Determine the (X, Y) coordinate at the center of the cell enclosing the given text.  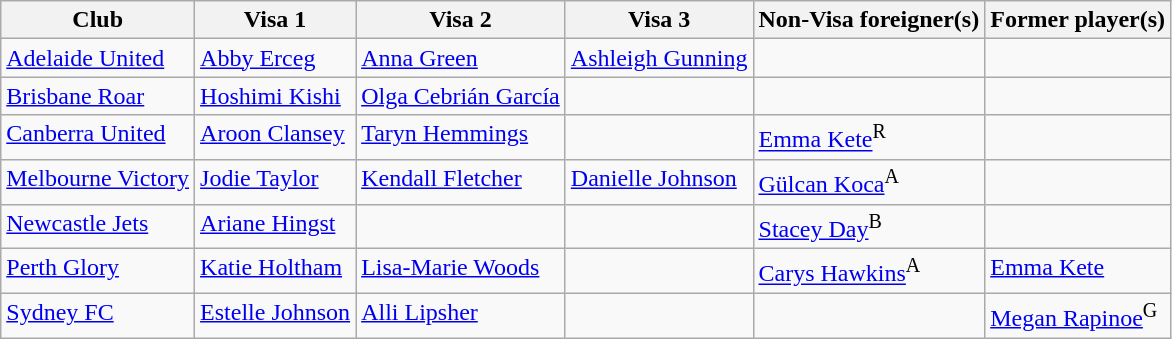
Olga Cebrián García (461, 96)
Alli Lipsher (461, 316)
Hoshimi Kishi (276, 96)
Stacey DayB (869, 226)
Non-Visa foreigner(s) (869, 20)
Newcastle Jets (98, 226)
Brisbane Roar (98, 96)
Jodie Taylor (276, 182)
Ariane Hingst (276, 226)
Danielle Johnson (659, 182)
Katie Holtham (276, 272)
Gülcan KocaA (869, 182)
Megan RapinoeG (1078, 316)
Canberra United (98, 138)
Kendall Fletcher (461, 182)
Estelle Johnson (276, 316)
Emma Kete (1078, 272)
Sydney FC (98, 316)
Abby Erceg (276, 58)
Melbourne Victory (98, 182)
Perth Glory (98, 272)
Club (98, 20)
Visa 1 (276, 20)
Carys HawkinsA (869, 272)
Visa 2 (461, 20)
Visa 3 (659, 20)
Former player(s) (1078, 20)
Taryn Hemmings (461, 138)
Adelaide United (98, 58)
Emma KeteR (869, 138)
Anna Green (461, 58)
Aroon Clansey (276, 138)
Ashleigh Gunning (659, 58)
Lisa-Marie Woods (461, 272)
